Search for the cell housing the specified text and yield its [X, Y] center coordinate. 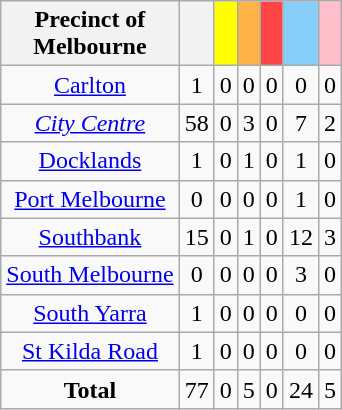
South Yarra [90, 313]
2 [330, 123]
12 [300, 237]
77 [196, 389]
58 [196, 123]
Port Melbourne [90, 199]
15 [196, 237]
24 [300, 389]
Docklands [90, 161]
Carlton [90, 85]
South Melbourne [90, 275]
Precinct ofMelbourne [90, 34]
City Centre [90, 123]
Southbank [90, 237]
7 [300, 123]
Total [90, 389]
St Kilda Road [90, 351]
